Output the (X, Y) coordinate of the center of the cell containing the given text.  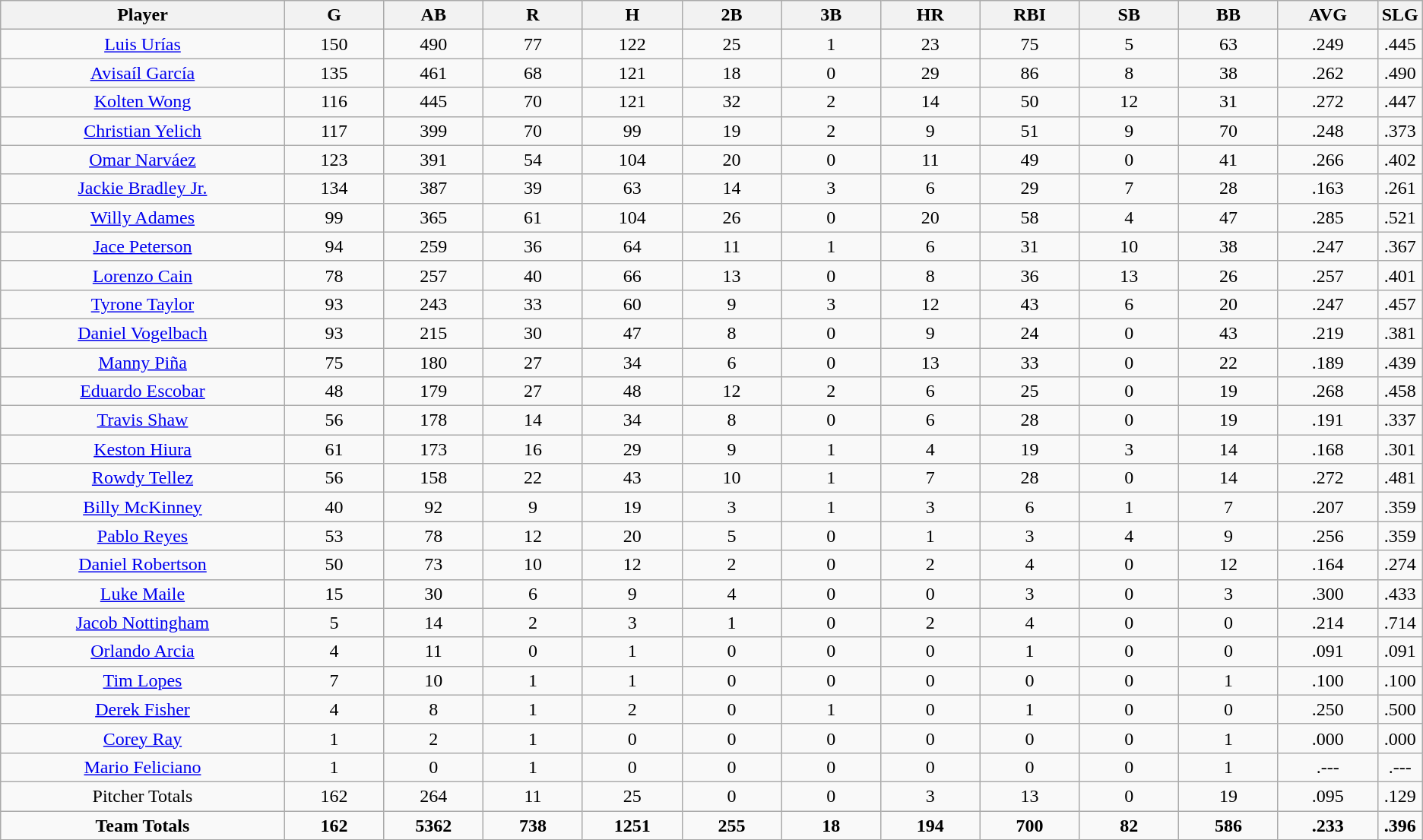
Daniel Vogelbach (143, 333)
.256 (1327, 536)
15 (334, 594)
Tyrone Taylor (143, 304)
AB (433, 15)
122 (632, 44)
.714 (1400, 623)
Jacob Nottingham (143, 623)
.445 (1400, 44)
Avisaíl García (143, 73)
.433 (1400, 594)
116 (334, 102)
82 (1130, 825)
32 (731, 102)
.490 (1400, 73)
.266 (1327, 160)
Pitcher Totals (143, 796)
Pablo Reyes (143, 536)
738 (534, 825)
.207 (1327, 507)
39 (534, 189)
.219 (1327, 333)
Derek Fisher (143, 709)
.163 (1327, 189)
.248 (1327, 131)
.262 (1327, 73)
.457 (1400, 304)
.250 (1327, 709)
Luke Maile (143, 594)
180 (433, 363)
Omar Narváez (143, 160)
Christian Yelich (143, 131)
77 (534, 44)
Jackie Bradley Jr. (143, 189)
1251 (632, 825)
.189 (1327, 363)
SB (1130, 15)
.373 (1400, 131)
173 (433, 449)
586 (1228, 825)
255 (731, 825)
461 (433, 73)
94 (334, 246)
Team Totals (143, 825)
.367 (1400, 246)
.249 (1327, 44)
Lorenzo Cain (143, 275)
215 (433, 333)
SLG (1400, 15)
.458 (1400, 391)
700 (1029, 825)
150 (334, 44)
Mario Feliciano (143, 767)
53 (334, 536)
.095 (1327, 796)
54 (534, 160)
3B (832, 15)
86 (1029, 73)
41 (1228, 160)
.500 (1400, 709)
Manny Piña (143, 363)
.402 (1400, 160)
Kolten Wong (143, 102)
.261 (1400, 189)
.164 (1327, 565)
Daniel Robertson (143, 565)
194 (930, 825)
92 (433, 507)
RBI (1029, 15)
51 (1029, 131)
.129 (1400, 796)
365 (433, 217)
BB (1228, 15)
123 (334, 160)
64 (632, 246)
Travis Shaw (143, 420)
.481 (1400, 478)
445 (433, 102)
178 (433, 420)
Player (143, 15)
399 (433, 131)
243 (433, 304)
.301 (1400, 449)
Tim Lopes (143, 680)
66 (632, 275)
.168 (1327, 449)
257 (433, 275)
Jace Peterson (143, 246)
.521 (1400, 217)
.214 (1327, 623)
264 (433, 796)
.396 (1400, 825)
.300 (1327, 594)
49 (1029, 160)
HR (930, 15)
490 (433, 44)
5362 (433, 825)
2B (731, 15)
Keston Hiura (143, 449)
179 (433, 391)
.257 (1327, 275)
117 (334, 131)
.233 (1327, 825)
.274 (1400, 565)
24 (1029, 333)
.337 (1400, 420)
.268 (1327, 391)
AVG (1327, 15)
387 (433, 189)
68 (534, 73)
259 (433, 246)
Billy McKinney (143, 507)
Luis Urías (143, 44)
.381 (1400, 333)
16 (534, 449)
.447 (1400, 102)
Willy Adames (143, 217)
H (632, 15)
23 (930, 44)
391 (433, 160)
135 (334, 73)
Orlando Arcia (143, 651)
134 (334, 189)
73 (433, 565)
.439 (1400, 363)
.401 (1400, 275)
.285 (1327, 217)
58 (1029, 217)
Rowdy Tellez (143, 478)
Eduardo Escobar (143, 391)
Corey Ray (143, 738)
.191 (1327, 420)
R (534, 15)
158 (433, 478)
G (334, 15)
60 (632, 304)
